Detect which cell encompasses the target text, then output its [x, y] center coordinate. 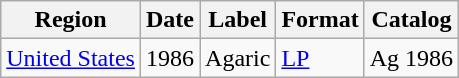
United States [71, 58]
Label [238, 20]
LP [320, 58]
1986 [170, 58]
Region [71, 20]
Ag 1986 [411, 58]
Date [170, 20]
Agaric [238, 58]
Catalog [411, 20]
Format [320, 20]
